Scan for the cell matching the given text and deliver its [x, y] coordinate at center. 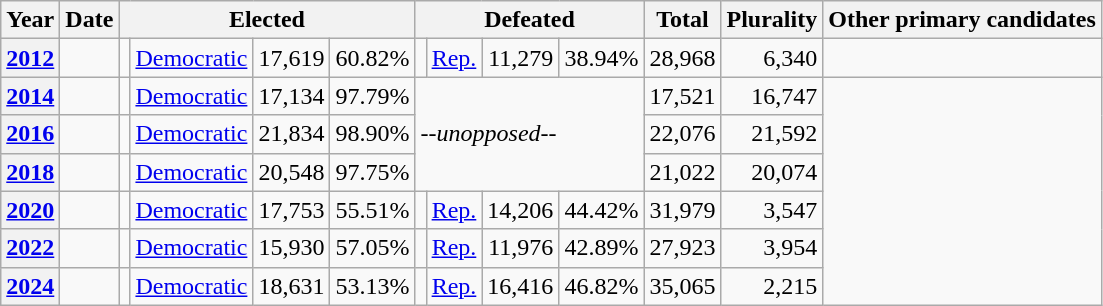
46.82% [602, 286]
57.05% [372, 248]
Year [30, 20]
Other primary candidates [962, 20]
2016 [30, 134]
20,548 [292, 172]
15,930 [292, 248]
22,076 [682, 134]
2014 [30, 96]
17,521 [682, 96]
3,547 [772, 210]
--unopposed-- [530, 134]
28,968 [682, 58]
11,976 [520, 248]
3,954 [772, 248]
20,074 [772, 172]
2012 [30, 58]
11,279 [520, 58]
18,631 [292, 286]
97.79% [372, 96]
16,416 [520, 286]
17,619 [292, 58]
6,340 [772, 58]
Defeated [530, 20]
2024 [30, 286]
98.90% [372, 134]
Plurality [772, 20]
2018 [30, 172]
17,753 [292, 210]
2020 [30, 210]
31,979 [682, 210]
16,747 [772, 96]
97.75% [372, 172]
Total [682, 20]
21,592 [772, 134]
27,923 [682, 248]
42.89% [602, 248]
17,134 [292, 96]
60.82% [372, 58]
Date [90, 20]
21,022 [682, 172]
14,206 [520, 210]
55.51% [372, 210]
44.42% [602, 210]
2,215 [772, 286]
53.13% [372, 286]
38.94% [602, 58]
Elected [267, 20]
2022 [30, 248]
35,065 [682, 286]
21,834 [292, 134]
